Determine the [x, y] coordinate at the center of the cell enclosing the given text.  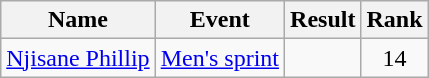
Name [78, 20]
Result [323, 20]
14 [394, 58]
Event [220, 20]
Men's sprint [220, 58]
Njisane Phillip [78, 58]
Rank [394, 20]
